Identify which cell holds the provided text, then report its [X, Y] central coordinate. 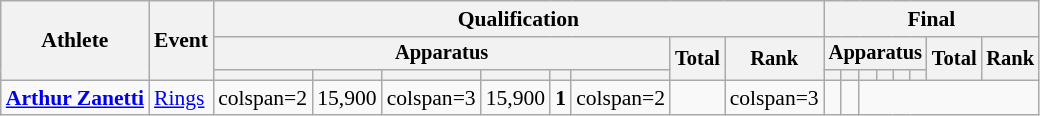
Final [932, 19]
1 [560, 98]
Arthur Zanetti [75, 98]
Athlete [75, 40]
Qualification [518, 19]
Rings [181, 98]
Event [181, 40]
